Capture the cell that displays the provided text and extract its (X, Y) central coordinate. 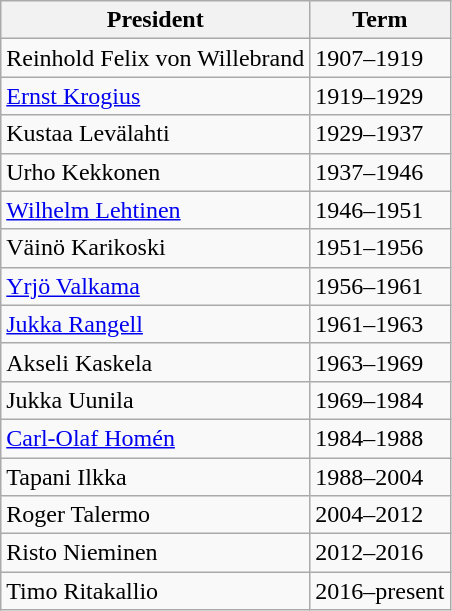
1963–1969 (380, 362)
Urho Kekkonen (156, 172)
Akseli Kaskela (156, 362)
Väinö Karikoski (156, 248)
President (156, 20)
1946–1951 (380, 210)
1984–1988 (380, 438)
1919–1929 (380, 96)
Wilhelm Lehtinen (156, 210)
1907–1919 (380, 58)
Jukka Rangell (156, 324)
Timo Ritakallio (156, 591)
2016–present (380, 591)
Roger Talermo (156, 515)
1951–1956 (380, 248)
1961–1963 (380, 324)
Risto Nieminen (156, 553)
2012–2016 (380, 553)
1988–2004 (380, 477)
Carl-Olaf Homén (156, 438)
Yrjö Valkama (156, 286)
1937–1946 (380, 172)
1969–1984 (380, 400)
1929–1937 (380, 134)
2004–2012 (380, 515)
Kustaa Levälahti (156, 134)
1956–1961 (380, 286)
Term (380, 20)
Jukka Uunila (156, 400)
Ernst Krogius (156, 96)
Tapani Ilkka (156, 477)
Reinhold Felix von Willebrand (156, 58)
